Return [X, Y] of the center of cell containing provided text 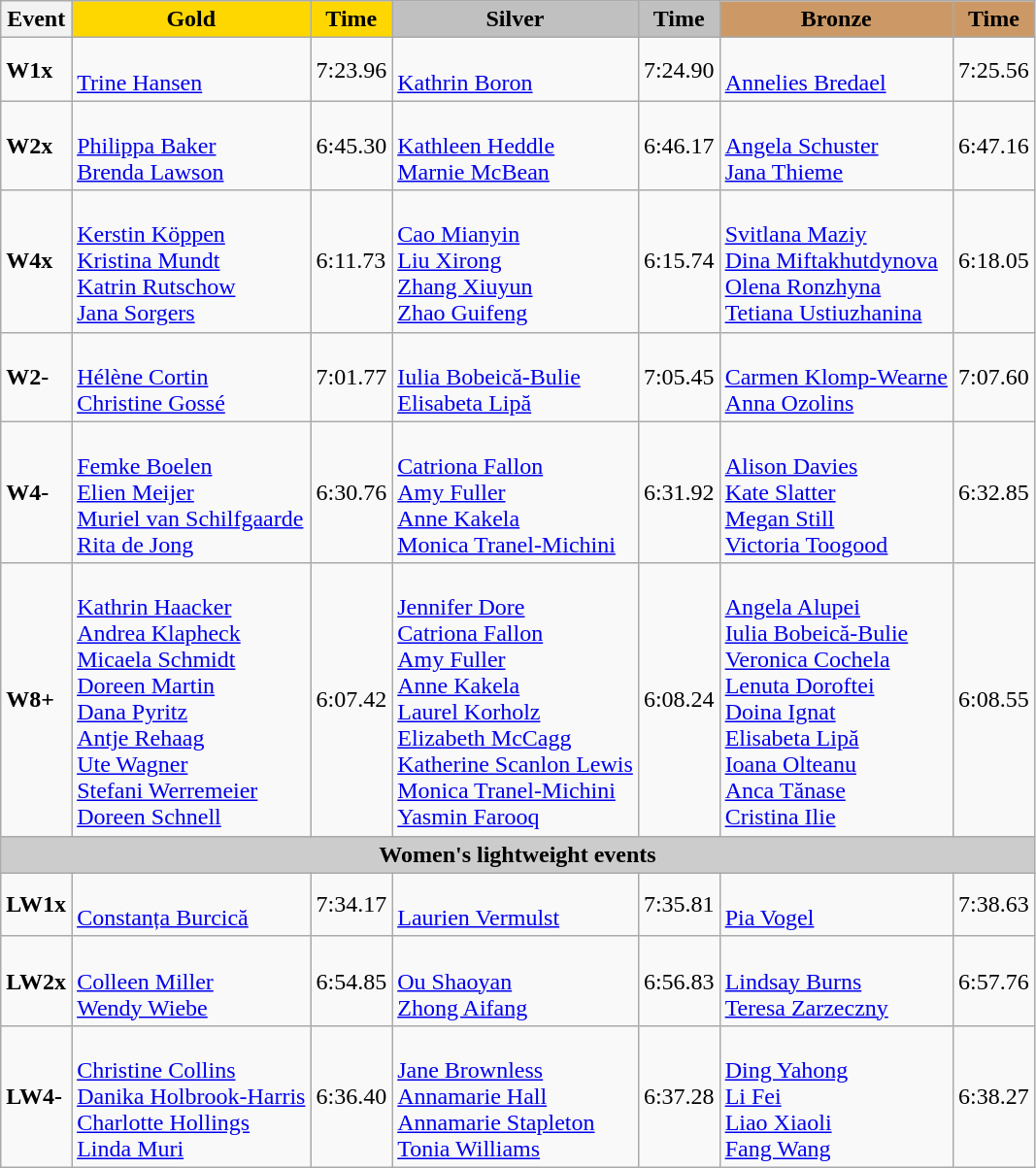
6:15.74 [679, 261]
6:32.85 [993, 492]
W1x [37, 70]
W8+ [37, 699]
7:35.81 [679, 905]
7:01.77 [351, 377]
6:18.05 [993, 261]
7:07.60 [993, 377]
6:54.85 [351, 981]
Christine Collins Danika Holbrook-Harris Charlotte Hollings Linda Muri [191, 1096]
Kathleen Heddle Marnie McBean [516, 146]
6:56.83 [679, 981]
7:34.17 [351, 905]
LW1x [37, 905]
Trine Hansen [191, 70]
Constanța Burcică [191, 905]
W2- [37, 377]
Philippa Baker Brenda Lawson [191, 146]
Colleen Miller Wendy Wiebe [191, 981]
Lindsay Burns Teresa Zarzeczny [836, 981]
6:45.30 [351, 146]
6:57.76 [993, 981]
Jane Brownless Annamarie Hall Annamarie Stapleton Tonia Williams [516, 1096]
6:08.55 [993, 699]
7:25.56 [993, 70]
Kathrin Haacker Andrea Klapheck Micaela Schmidt Doreen Martin Dana Pyritz Antje Rehaag Ute Wagner Stefani Werremeier Doreen Schnell [191, 699]
6:31.92 [679, 492]
7:23.96 [351, 70]
Event [37, 19]
6:30.76 [351, 492]
Bronze [836, 19]
Alison Davies Kate Slatter Megan Still Victoria Toogood [836, 492]
Pia Vogel [836, 905]
Laurien Vermulst [516, 905]
6:46.17 [679, 146]
Carmen Klomp-Wearne Anna Ozolins [836, 377]
6:11.73 [351, 261]
6:08.24 [679, 699]
7:38.63 [993, 905]
Ou Shaoyan Zhong Aifang [516, 981]
LW2x [37, 981]
W2x [37, 146]
Jennifer Dore Catriona Fallon Amy Fuller Anne Kakela Laurel Korholz Elizabeth McCagg Katherine Scanlon Lewis Monica Tranel-Michini Yasmin Farooq [516, 699]
6:36.40 [351, 1096]
6:07.42 [351, 699]
7:05.45 [679, 377]
7:24.90 [679, 70]
W4x [37, 261]
Silver [516, 19]
LW4- [37, 1096]
Hélène Cortin Christine Gossé [191, 377]
6:47.16 [993, 146]
6:37.28 [679, 1096]
Angela Alupei Iulia Bobeică-Bulie Veronica Cochela Lenuta Doroftei Doina Ignat Elisabeta Lipă Ioana Olteanu Anca Tănase Cristina Ilie [836, 699]
Gold [191, 19]
Cao Mianyin Liu Xirong Zhang Xiuyun Zhao Guifeng [516, 261]
Femke Boelen Elien Meijer Muriel van Schilfgaarde Rita de Jong [191, 492]
6:38.27 [993, 1096]
Angela Schuster Jana Thieme [836, 146]
Kerstin Köppen Kristina Mundt Katrin Rutschow Jana Sorgers [191, 261]
Svitlana Maziy Dina Miftakhutdynova Olena Ronzhyna Tetiana Ustiuzhanina [836, 261]
Iulia Bobeică-Bulie Elisabeta Lipă [516, 377]
Women's lightweight events [518, 854]
Ding Yahong Li Fei Liao Xiaoli Fang Wang [836, 1096]
Annelies Bredael [836, 70]
Catriona Fallon Amy Fuller Anne Kakela Monica Tranel-Michini [516, 492]
Kathrin Boron [516, 70]
W4- [37, 492]
